Detect which cell encompasses the target text, then output its [X, Y] center coordinate. 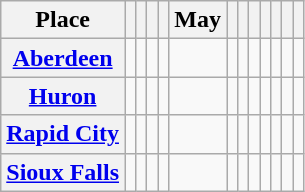
Rapid City [63, 134]
Huron [63, 96]
Sioux Falls [63, 172]
May [198, 20]
Aberdeen [63, 58]
Place [63, 20]
